From the cell containing the given text, extract its center point as [x, y] coordinate. 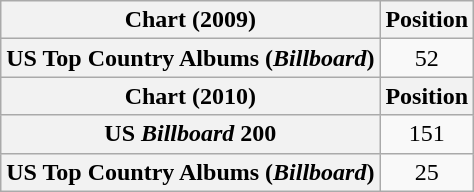
Chart (2009) [190, 20]
US Billboard 200 [190, 134]
Chart (2010) [190, 96]
25 [427, 172]
151 [427, 134]
52 [427, 58]
